Capture the cell that displays the provided text and extract its [X, Y] central coordinate. 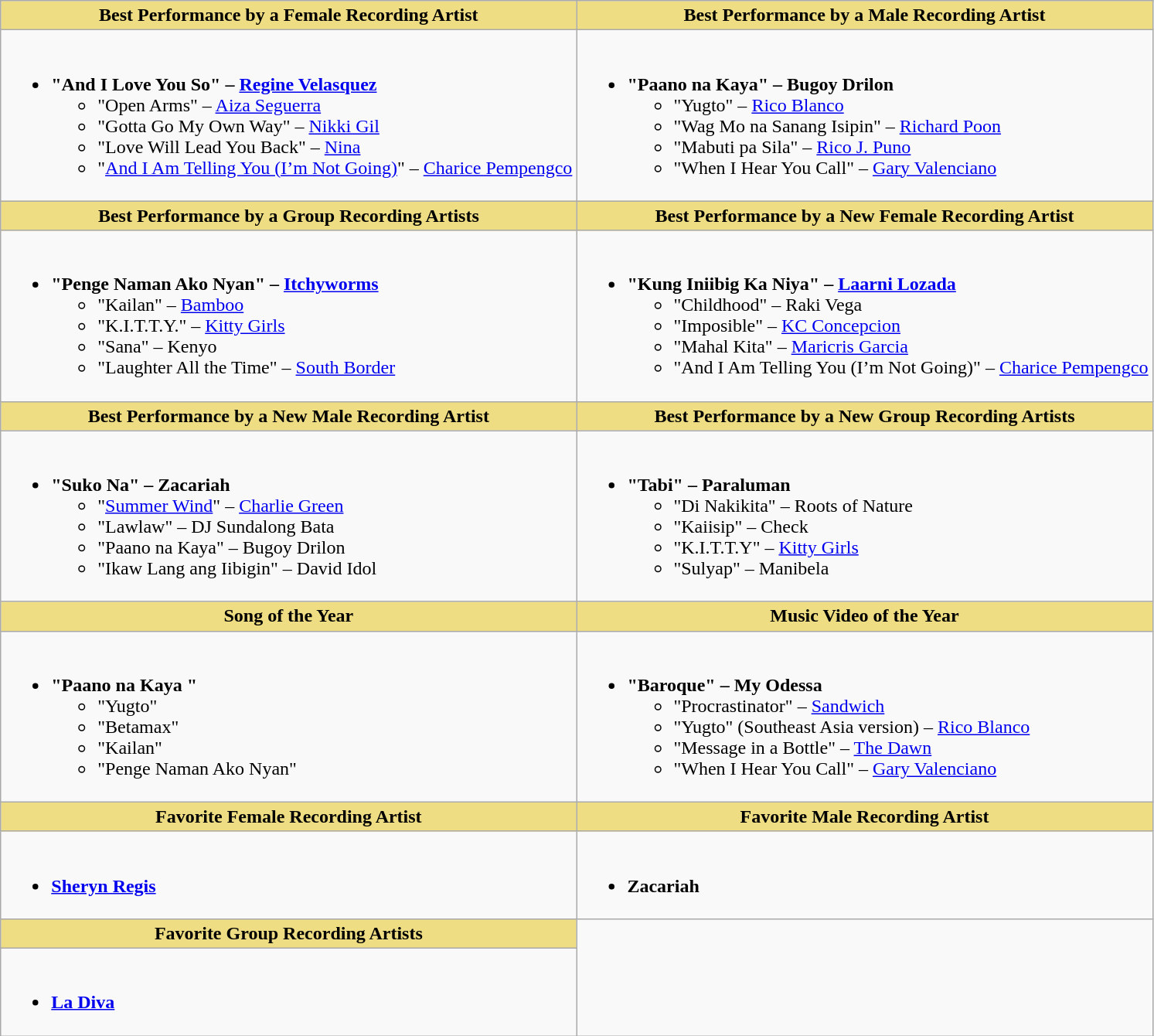
Best Performance by a New Male Recording Artist [289, 416]
Sheryn Regis [289, 875]
"Suko Na" – Zacariah"Summer Wind" – Charlie Green"Lawlaw" – DJ Sundalong Bata"Paano na Kaya" – Bugoy Drilon"Ikaw Lang ang Iibigin" – David Idol [289, 516]
Best Performance by a New Female Recording Artist [864, 216]
Best Performance by a Male Recording Artist [864, 15]
Music Video of the Year [864, 616]
Favorite Male Recording Artist [864, 816]
"Penge Naman Ako Nyan" – Itchyworms"Kailan" – Bamboo"K.I.T.T.Y." – Kitty Girls"Sana" – Kenyo"Laughter All the Time" – South Border [289, 315]
"Paano na Kaya ""Yugto""Betamax""Kailan""Penge Naman Ako Nyan" [289, 716]
Zacariah [864, 875]
"Tabi" – Paraluman"Di Nakikita" – Roots of Nature"Kaiisip" – Check"K.I.T.T.Y" – Kitty Girls"Sulyap" – Manibela [864, 516]
La Diva [289, 991]
Song of the Year [289, 616]
Best Performance by a New Group Recording Artists [864, 416]
Favorite Female Recording Artist [289, 816]
Best Performance by a Female Recording Artist [289, 15]
Favorite Group Recording Artists [289, 933]
Best Performance by a Group Recording Artists [289, 216]
